Output the (x, y) coordinate of the center of the cell containing the given text.  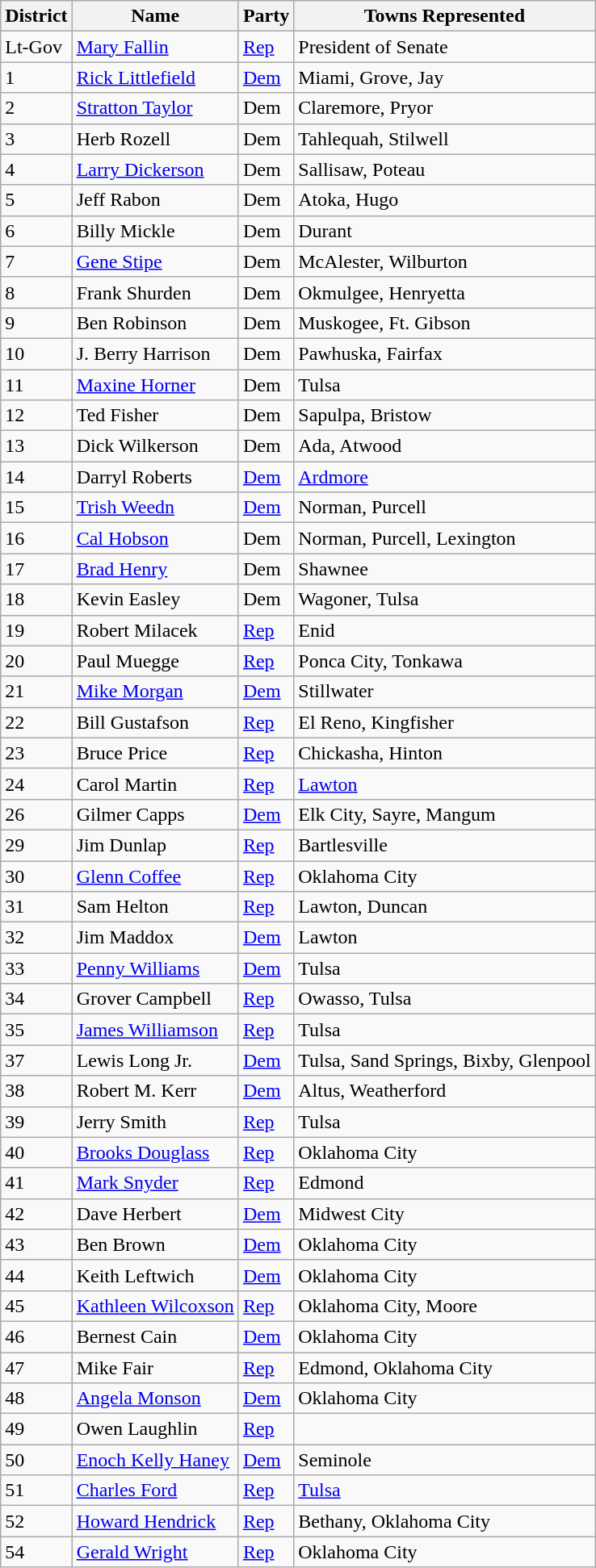
30 (36, 876)
Altus, Weatherford (444, 1091)
38 (36, 1091)
5 (36, 200)
47 (36, 1368)
Edmond (444, 1183)
McAlester, Wilburton (444, 261)
12 (36, 416)
Oklahoma City, Moore (444, 1306)
Frank Shurden (155, 292)
Owen Laughlin (155, 1429)
Grover Campbell (155, 999)
Maxine Horner (155, 385)
Durant (444, 231)
10 (36, 353)
1 (36, 77)
Sam Helton (155, 907)
Angela Monson (155, 1399)
Towns Represented (444, 16)
17 (36, 569)
Stillwater (444, 692)
7 (36, 261)
9 (36, 323)
James Williamson (155, 1030)
Bruce Price (155, 753)
Tulsa, Sand Springs, Bixby, Glenpool (444, 1060)
Atoka, Hugo (444, 200)
Robert M. Kerr (155, 1091)
8 (36, 292)
Larry Dickerson (155, 169)
Bernest Cain (155, 1336)
Norman, Purcell, Lexington (444, 538)
32 (36, 938)
Trish Weedn (155, 508)
Ben Brown (155, 1244)
3 (36, 139)
49 (36, 1429)
13 (36, 446)
Owasso, Tulsa (444, 999)
Claremore, Pryor (444, 108)
Jerry Smith (155, 1122)
14 (36, 477)
42 (36, 1214)
Kevin Easley (155, 600)
44 (36, 1275)
39 (36, 1122)
51 (36, 1491)
26 (36, 814)
34 (36, 999)
4 (36, 169)
11 (36, 385)
2 (36, 108)
Dave Herbert (155, 1214)
6 (36, 231)
Bethany, Oklahoma City (444, 1521)
Norman, Purcell (444, 508)
31 (36, 907)
El Reno, Kingfisher (444, 722)
Midwest City (444, 1214)
J. Berry Harrison (155, 353)
52 (36, 1521)
Okmulgee, Henryetta (444, 292)
Rick Littlefield (155, 77)
Paul Muegge (155, 661)
21 (36, 692)
Gilmer Capps (155, 814)
Gene Stipe (155, 261)
Seminole (444, 1460)
Pawhuska, Fairfax (444, 353)
Shawnee (444, 569)
Keith Leftwich (155, 1275)
Miami, Grove, Jay (444, 77)
Carol Martin (155, 784)
Lt-Gov (36, 47)
Brooks Douglass (155, 1152)
Herb Rozell (155, 139)
19 (36, 630)
37 (36, 1060)
Jeff Rabon (155, 200)
Mike Fair (155, 1368)
Elk City, Sayre, Mangum (444, 814)
16 (36, 538)
Jim Dunlap (155, 845)
Dick Wilkerson (155, 446)
Charles Ford (155, 1491)
Lewis Long Jr. (155, 1060)
Name (155, 16)
Howard Hendrick (155, 1521)
35 (36, 1030)
Billy Mickle (155, 231)
54 (36, 1552)
Tahlequah, Stilwell (444, 139)
District (36, 16)
46 (36, 1336)
Party (266, 16)
Wagoner, Tulsa (444, 600)
Muskogee, Ft. Gibson (444, 323)
Enoch Kelly Haney (155, 1460)
Bill Gustafson (155, 722)
Ted Fisher (155, 416)
50 (36, 1460)
Mary Fallin (155, 47)
Kathleen Wilcoxson (155, 1306)
Robert Milacek (155, 630)
33 (36, 968)
Lawton, Duncan (444, 907)
40 (36, 1152)
Sallisaw, Poteau (444, 169)
Bartlesville (444, 845)
Ardmore (444, 477)
Stratton Taylor (155, 108)
Ponca City, Tonkawa (444, 661)
Mark Snyder (155, 1183)
Edmond, Oklahoma City (444, 1368)
President of Senate (444, 47)
48 (36, 1399)
Gerald Wright (155, 1552)
Chickasha, Hinton (444, 753)
Sapulpa, Bristow (444, 416)
20 (36, 661)
23 (36, 753)
Jim Maddox (155, 938)
15 (36, 508)
Enid (444, 630)
43 (36, 1244)
45 (36, 1306)
Mike Morgan (155, 692)
Penny Williams (155, 968)
Brad Henry (155, 569)
Cal Hobson (155, 538)
24 (36, 784)
22 (36, 722)
18 (36, 600)
41 (36, 1183)
Ben Robinson (155, 323)
Darryl Roberts (155, 477)
Ada, Atwood (444, 446)
Glenn Coffee (155, 876)
29 (36, 845)
